Output the [x, y] coordinate of the center of the cell containing the given text.  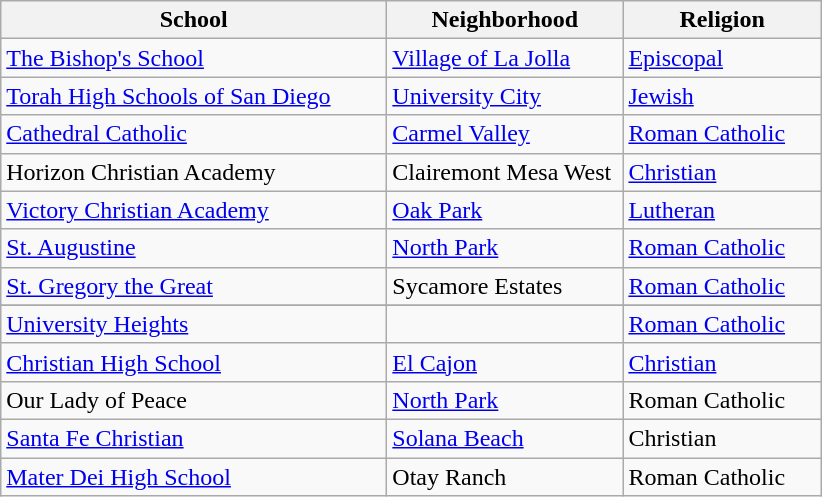
School [194, 20]
St. Gregory the Great [194, 286]
Mater Dei High School [194, 477]
Carmel Valley [505, 134]
Victory Christian Academy [194, 210]
Oak Park [505, 210]
Sycamore Estates [505, 286]
Horizon Christian Academy [194, 172]
El Cajon [505, 362]
Episcopal [722, 58]
Christian High School [194, 362]
Solana Beach [505, 438]
St. Augustine [194, 248]
University City [505, 96]
Jewish [722, 96]
Village of La Jolla [505, 58]
Lutheran [722, 210]
Santa Fe Christian [194, 438]
The Bishop's School [194, 58]
Neighborhood [505, 20]
Cathedral Catholic [194, 134]
Otay Ranch [505, 477]
Torah High Schools of San Diego [194, 96]
Our Lady of Peace [194, 400]
Clairemont Mesa West [505, 172]
Religion [722, 20]
University Heights [194, 324]
